Identify which cell holds the provided text, then report its (X, Y) central coordinate. 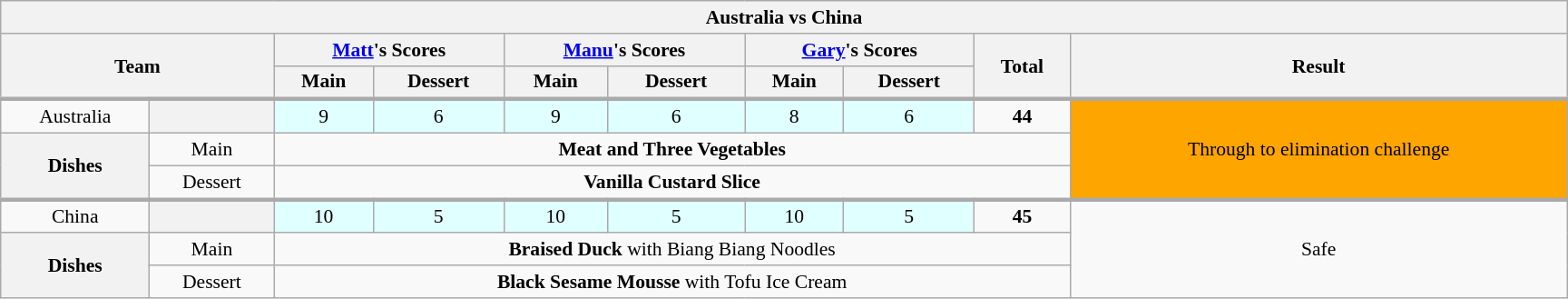
44 (1022, 116)
Australia (75, 116)
Through to elimination challenge (1318, 150)
Matt's Scores (388, 50)
8 (795, 116)
Meat and Three Vegetables (671, 150)
Australia vs China (784, 17)
Black Sesame Mousse with Tofu Ice Cream (671, 282)
Team (138, 67)
Manu's Scores (624, 50)
Braised Duck with Biang Biang Noodles (671, 250)
Total (1022, 67)
Gary's Scores (860, 50)
China (75, 216)
Safe (1318, 248)
Result (1318, 67)
45 (1022, 216)
Vanilla Custard Slice (671, 182)
